Extract the [x, y] coordinate from the center of the cell holding the provided text.  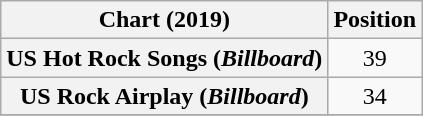
Position [375, 20]
34 [375, 96]
US Rock Airplay (Billboard) [164, 96]
US Hot Rock Songs (Billboard) [164, 58]
Chart (2019) [164, 20]
39 [375, 58]
